Pinpoint the cell where the given text exists, returning its [x, y] midpoint coordinate. 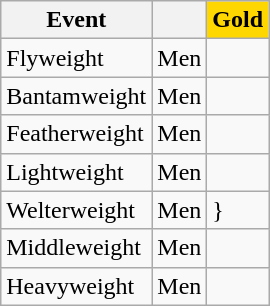
Lightweight [76, 172]
Event [76, 20]
Heavyweight [76, 286]
Flyweight [76, 58]
Featherweight [76, 134]
Gold [238, 20]
} [238, 210]
Welterweight [76, 210]
Bantamweight [76, 96]
Middleweight [76, 248]
